For the text-containing cell, return its midpoint in [X, Y] coordinate format. 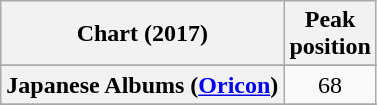
Japanese Albums (Oricon) [142, 85]
68 [330, 85]
Chart (2017) [142, 34]
Peak position [330, 34]
